Capture the cell that displays the provided text and extract its [X, Y] central coordinate. 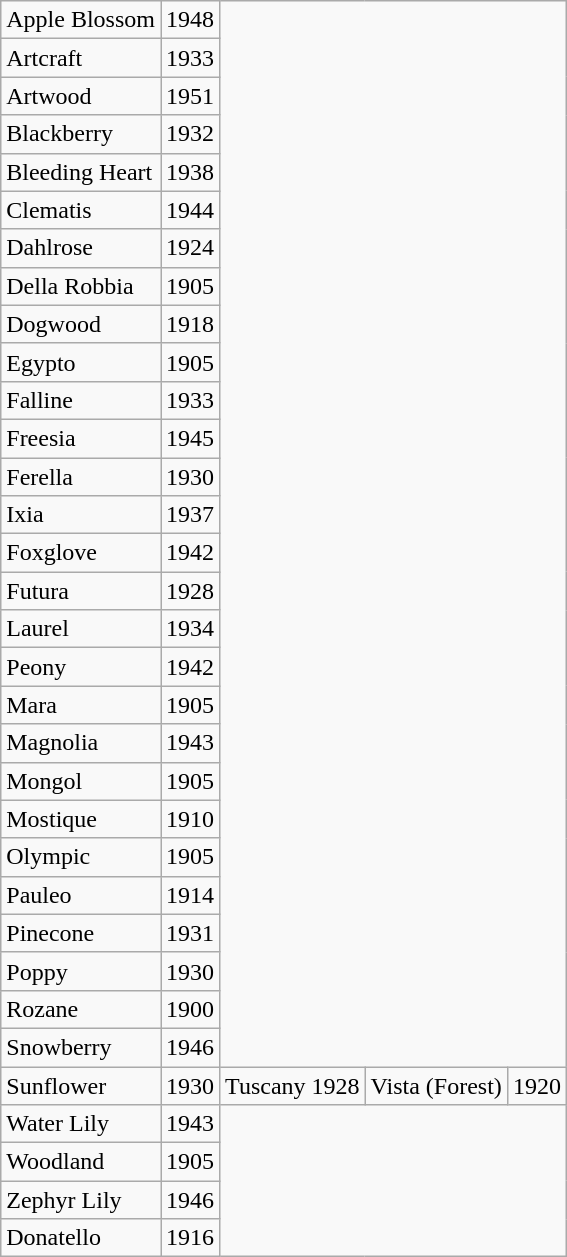
1945 [190, 438]
1932 [190, 134]
Futura [81, 591]
Dogwood [81, 324]
Della Robbia [81, 286]
Foxglove [81, 553]
Vista (Forest) [436, 1085]
Snowberry [81, 1047]
Magnolia [81, 743]
Mongol [81, 781]
Olympic [81, 857]
1937 [190, 515]
Clematis [81, 210]
Apple Blossom [81, 20]
Artwood [81, 96]
Mara [81, 705]
Pinecone [81, 933]
Freesia [81, 438]
Ixia [81, 515]
1944 [190, 210]
1938 [190, 172]
Artcraft [81, 58]
1900 [190, 1009]
Mostique [81, 819]
Ferella [81, 477]
1928 [190, 591]
Water Lily [81, 1124]
1916 [190, 1238]
1951 [190, 96]
Dahlrose [81, 248]
Egypto [81, 362]
Peony [81, 667]
Blackberry [81, 134]
1920 [536, 1085]
1948 [190, 20]
Poppy [81, 971]
1934 [190, 629]
1914 [190, 895]
Tuscany 1928 [293, 1085]
Zephyr Lily [81, 1200]
Woodland [81, 1162]
1918 [190, 324]
Pauleo [81, 895]
1931 [190, 933]
1910 [190, 819]
Falline [81, 400]
Laurel [81, 629]
Donatello [81, 1238]
Rozane [81, 1009]
Sunflower [81, 1085]
1924 [190, 248]
Bleeding Heart [81, 172]
